From the cell containing the given text, extract its center point as [x, y] coordinate. 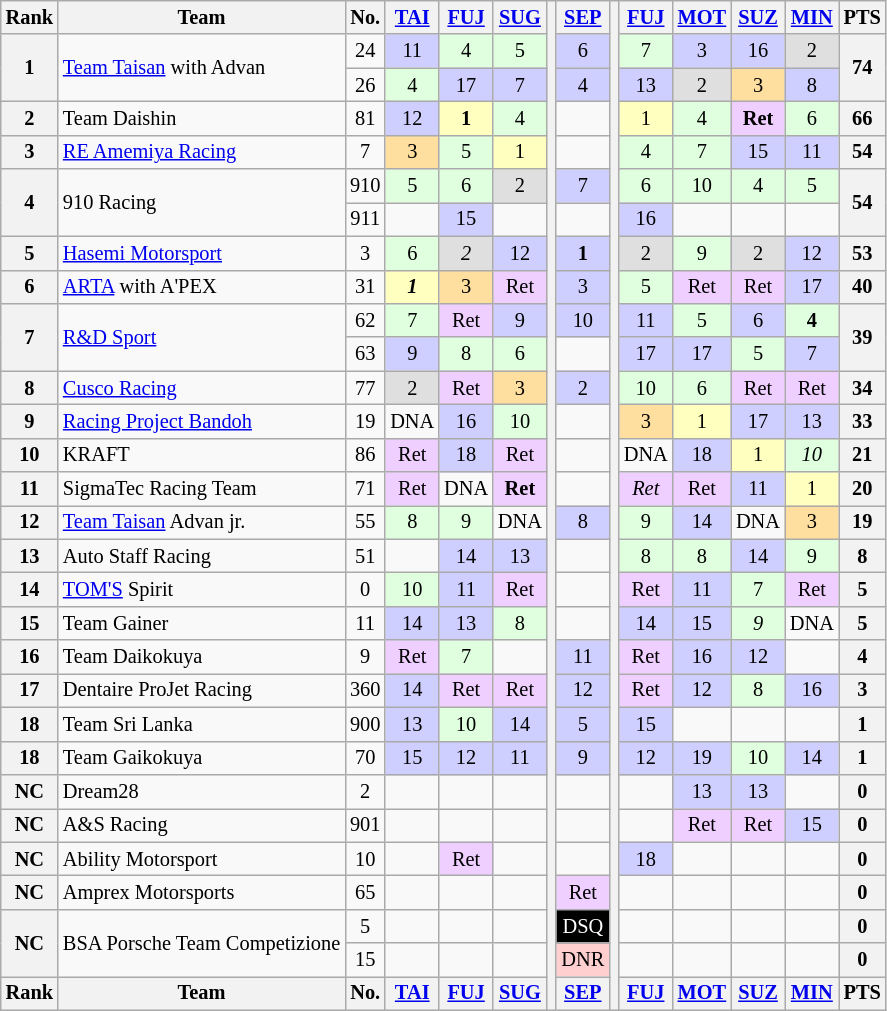
Team Taisan with Advan [202, 68]
39 [862, 336]
71 [365, 489]
26 [365, 85]
Team Gainer [202, 623]
Ability Motorsport [202, 859]
Racing Project Bandoh [202, 421]
R&D Sport [202, 336]
74 [862, 68]
62 [365, 320]
66 [862, 118]
901 [365, 825]
34 [862, 388]
SigmaTec Racing Team [202, 489]
A&S Racing [202, 825]
Amprex Motorsports [202, 892]
Hasemi Motorsport [202, 253]
77 [365, 388]
910 Racing [202, 202]
DSQ [582, 926]
21 [862, 455]
Team Gaikokuya [202, 758]
70 [365, 758]
Team Sri Lanka [202, 724]
DNR [582, 960]
Dream28 [202, 791]
Dentaire ProJet Racing [202, 690]
Auto Staff Racing [202, 556]
Cusco Racing [202, 388]
ARTA with A'PEX [202, 287]
24 [365, 51]
911 [365, 219]
55 [365, 522]
53 [862, 253]
40 [862, 287]
81 [365, 118]
33 [862, 421]
Team Taisan Advan jr. [202, 522]
20 [862, 489]
Team Daikokuya [202, 657]
Team Daishin [202, 118]
51 [365, 556]
RE Amemiya Racing [202, 152]
910 [365, 186]
31 [365, 287]
360 [365, 690]
63 [365, 354]
BSA Porsche Team Competizione [202, 942]
TOM'S Spirit [202, 589]
86 [365, 455]
65 [365, 892]
900 [365, 724]
KRAFT [202, 455]
